Search for the cell housing the specified text and yield its [x, y] center coordinate. 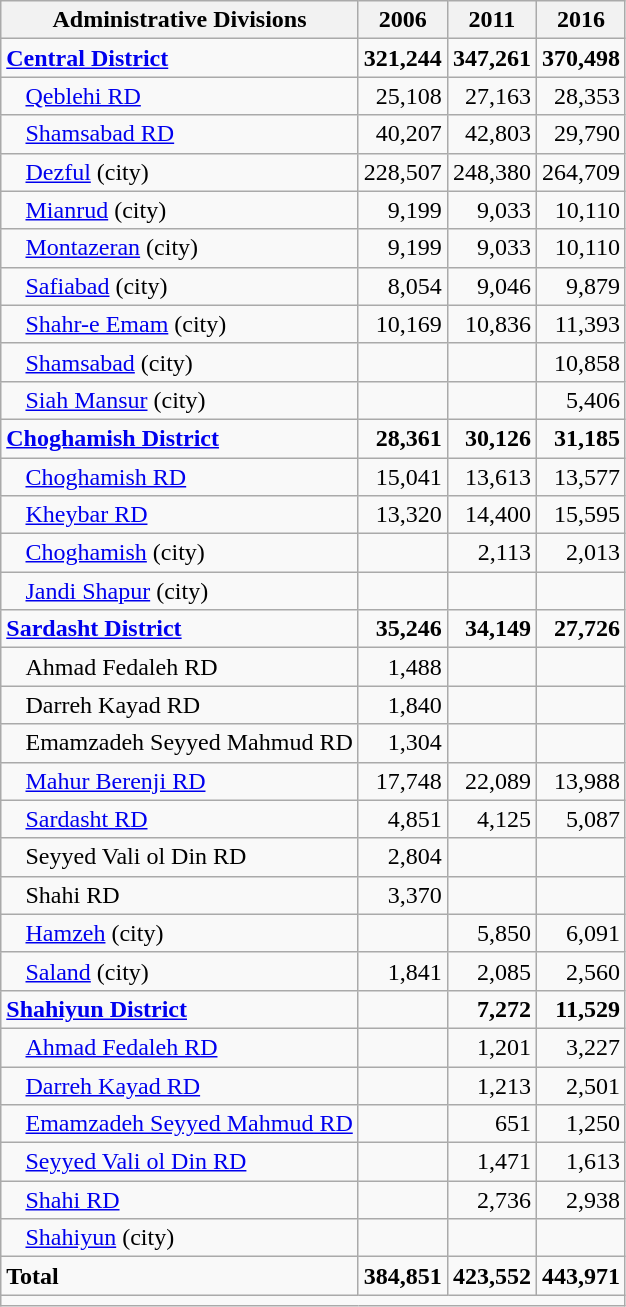
Choghamish District [180, 438]
27,163 [492, 96]
4,125 [492, 819]
Shahiyun District [180, 1009]
228,507 [402, 172]
2,013 [580, 553]
11,393 [580, 324]
423,552 [492, 1276]
370,498 [580, 58]
Shahiyun (city) [180, 1238]
27,726 [580, 629]
1,841 [402, 971]
10,836 [492, 324]
Hamzeh (city) [180, 933]
Montazeran (city) [180, 248]
8,054 [402, 286]
Dezful (city) [180, 172]
4,851 [402, 819]
42,803 [492, 134]
443,971 [580, 1276]
2,501 [580, 1085]
2,938 [580, 1200]
2,085 [492, 971]
15,041 [402, 477]
Choghamish (city) [180, 553]
1,250 [580, 1124]
34,149 [492, 629]
651 [492, 1124]
14,400 [492, 515]
2016 [580, 20]
3,227 [580, 1047]
Shahr-e Emam (city) [180, 324]
13,577 [580, 477]
40,207 [402, 134]
1,613 [580, 1162]
6,091 [580, 933]
264,709 [580, 172]
Safiabad (city) [180, 286]
Shamsabad RD [180, 134]
Mahur Berenji RD [180, 781]
17,748 [402, 781]
5,406 [580, 400]
7,272 [492, 1009]
Shamsabad (city) [180, 362]
1,488 [402, 667]
Sardasht District [180, 629]
9,046 [492, 286]
Kheybar RD [180, 515]
Central District [180, 58]
35,246 [402, 629]
Mianrud (city) [180, 210]
248,380 [492, 172]
29,790 [580, 134]
Qeblehi RD [180, 96]
1,471 [492, 1162]
2011 [492, 20]
1,840 [402, 705]
2,560 [580, 971]
Administrative Divisions [180, 20]
Total [180, 1276]
28,361 [402, 438]
1,304 [402, 743]
31,185 [580, 438]
2,113 [492, 553]
Jandi Shapur (city) [180, 591]
9,879 [580, 286]
5,850 [492, 933]
25,108 [402, 96]
15,595 [580, 515]
11,529 [580, 1009]
1,201 [492, 1047]
10,858 [580, 362]
2,736 [492, 1200]
Saland (city) [180, 971]
28,353 [580, 96]
10,169 [402, 324]
30,126 [492, 438]
347,261 [492, 58]
2006 [402, 20]
2,804 [402, 857]
384,851 [402, 1276]
22,089 [492, 781]
321,244 [402, 58]
3,370 [402, 895]
13,320 [402, 515]
13,988 [580, 781]
5,087 [580, 819]
Siah Mansur (city) [180, 400]
13,613 [492, 477]
Sardasht RD [180, 819]
Choghamish RD [180, 477]
1,213 [492, 1085]
